Search for the cell housing the specified text and yield its (X, Y) center coordinate. 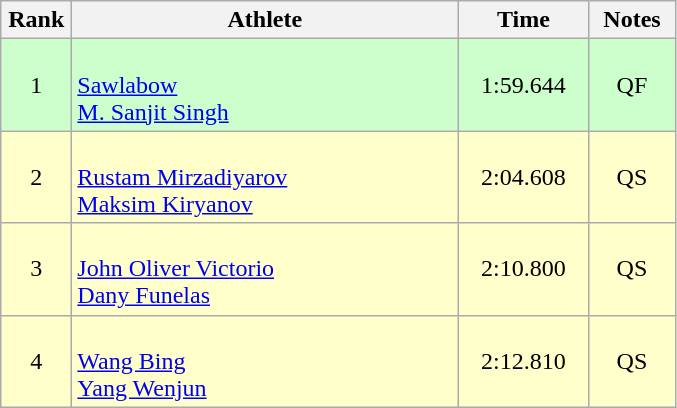
Notes (632, 20)
Rank (36, 20)
Wang BingYang Wenjun (265, 361)
SawlabowM. Sanjit Singh (265, 85)
3 (36, 269)
2:04.608 (524, 177)
QF (632, 85)
2:12.810 (524, 361)
Rustam MirzadiyarovMaksim Kiryanov (265, 177)
Time (524, 20)
2:10.800 (524, 269)
1:59.644 (524, 85)
Athlete (265, 20)
4 (36, 361)
2 (36, 177)
John Oliver VictorioDany Funelas (265, 269)
1 (36, 85)
